Determine the (x, y) coordinate at the center of the cell enclosing the given text.  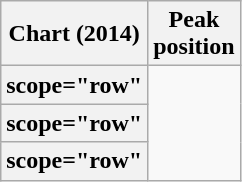
Peakposition (194, 34)
Chart (2014) (74, 34)
